Search for the cell housing the specified text and yield its (x, y) center coordinate. 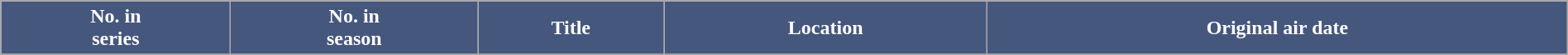
Location (825, 28)
Original air date (1278, 28)
Title (571, 28)
No. inseries (116, 28)
No. inseason (354, 28)
